Output the (x, y) coordinate of the center of the cell containing the given text.  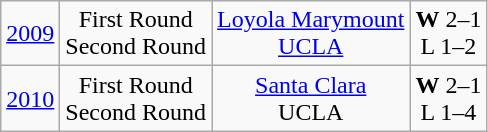
2010 (30, 98)
W 2–1L 1–2 (448, 34)
Loyola MarymountUCLA (311, 34)
Santa ClaraUCLA (311, 98)
W 2–1L 1–4 (448, 98)
2009 (30, 34)
